Extract the (X, Y) coordinate from the center of the cell holding the provided text.  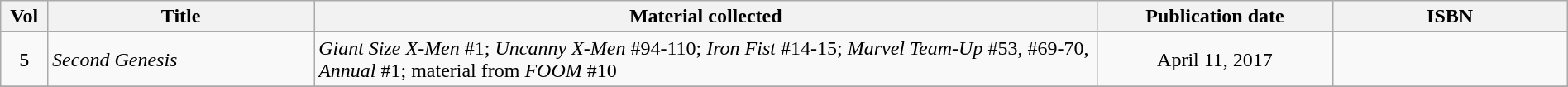
April 11, 2017 (1215, 60)
Giant Size X-Men #1; Uncanny X-Men #94-110; Iron Fist #14-15; Marvel Team-Up #53, #69-70, Annual #1; material from FOOM #10 (706, 60)
ISBN (1450, 17)
Vol (25, 17)
Second Genesis (181, 60)
Publication date (1215, 17)
5 (25, 60)
Material collected (706, 17)
Title (181, 17)
